Search for the cell housing the specified text and yield its (X, Y) center coordinate. 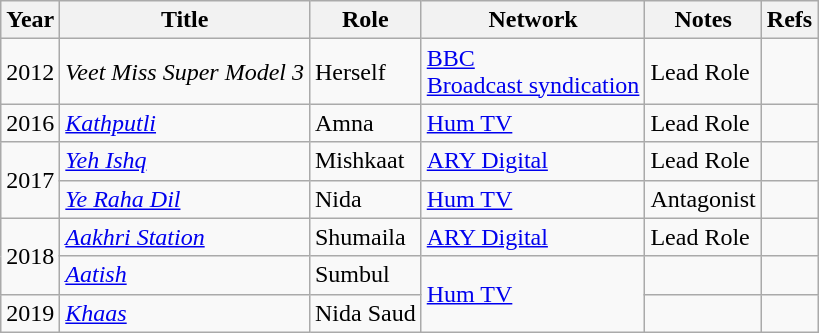
Yeh Ishq (185, 161)
BBCBroadcast syndication (533, 72)
2019 (30, 313)
Network (533, 20)
Antagonist (703, 199)
Mishkaat (365, 161)
Role (365, 20)
Refs (789, 20)
Kathputli (185, 123)
Herself (365, 72)
Khaas (185, 313)
Shumaila (365, 237)
Notes (703, 20)
Aatish (185, 275)
2012 (30, 72)
Nida Saud (365, 313)
Year (30, 20)
Ye Raha Dil (185, 199)
Aakhri Station (185, 237)
Amna (365, 123)
2017 (30, 180)
Sumbul (365, 275)
Veet Miss Super Model 3 (185, 72)
2016 (30, 123)
Title (185, 20)
Nida (365, 199)
2018 (30, 256)
